Return the (X, Y) coordinate for the center point of the cell that contains the specified text.  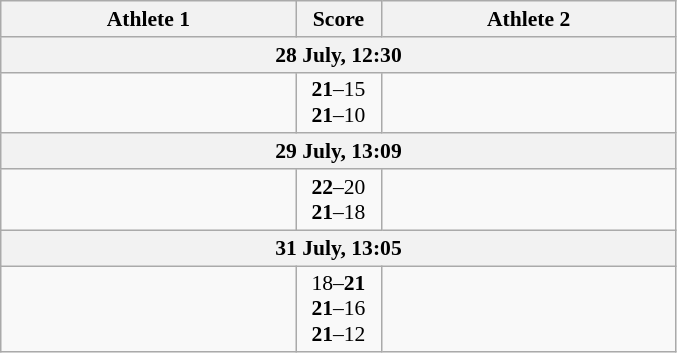
21–1521–10 (338, 102)
Score (338, 19)
28 July, 12:30 (338, 55)
Athlete 2 (528, 19)
18–2121–1621–12 (338, 310)
Athlete 1 (148, 19)
31 July, 13:05 (338, 248)
29 July, 13:09 (338, 152)
22–2021–18 (338, 200)
